Return the (X, Y) coordinate for the center point of the cell that contains the specified text.  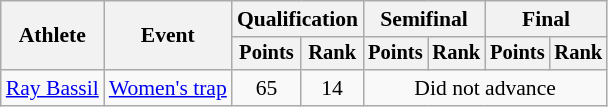
65 (266, 88)
14 (332, 88)
Did not advance (485, 88)
Qualification (298, 19)
Ray Bassil (52, 88)
Athlete (52, 36)
Women's trap (168, 88)
Event (168, 36)
Final (546, 19)
Semifinal (424, 19)
